Find where the given text appears and provide that cell's center as (x, y) coordinate. 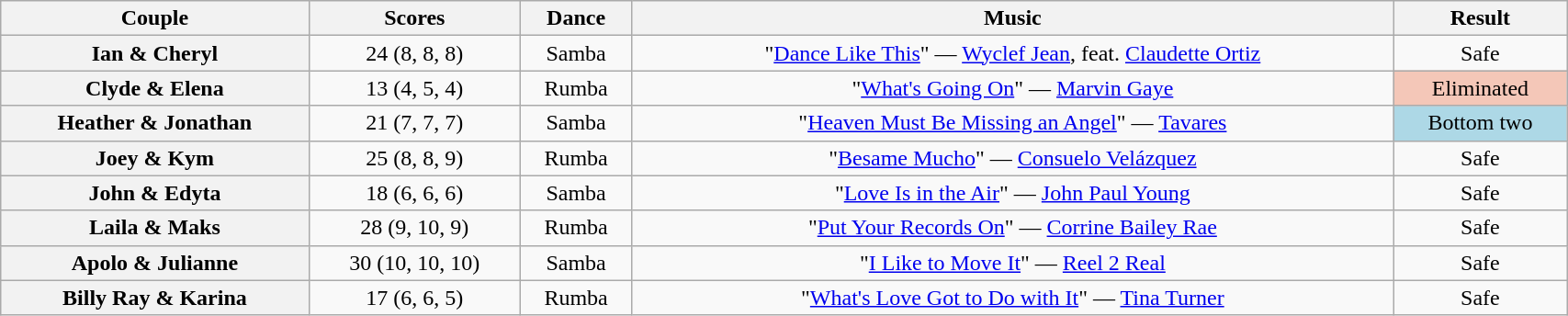
"Put Your Records On" — Corrine Bailey Rae (1013, 228)
"I Like to Move It" — Reel 2 Real (1013, 263)
28 (9, 10, 9) (414, 228)
24 (8, 8, 8) (414, 53)
21 (7, 7, 7) (414, 123)
"What's Going On" — Marvin Gaye (1013, 88)
John & Edyta (154, 193)
13 (4, 5, 4) (414, 88)
Ian & Cheryl (154, 53)
Clyde & Elena (154, 88)
Apolo & Julianne (154, 263)
Joey & Kym (154, 158)
"Heaven Must Be Missing an Angel" — Tavares (1013, 123)
Eliminated (1480, 88)
"Love Is in the Air" — John Paul Young (1013, 193)
"Besame Mucho" — Consuelo Velázquez (1013, 158)
30 (10, 10, 10) (414, 263)
Scores (414, 18)
Billy Ray & Karina (154, 298)
18 (6, 6, 6) (414, 193)
Result (1480, 18)
Heather & Jonathan (154, 123)
Couple (154, 18)
25 (8, 8, 9) (414, 158)
"Dance Like This" — Wyclef Jean, feat. Claudette Ortiz (1013, 53)
Bottom two (1480, 123)
Music (1013, 18)
Dance (577, 18)
"What's Love Got to Do with It" — Tina Turner (1013, 298)
17 (6, 6, 5) (414, 298)
Laila & Maks (154, 228)
